Search for the cell housing the specified text and yield its (x, y) center coordinate. 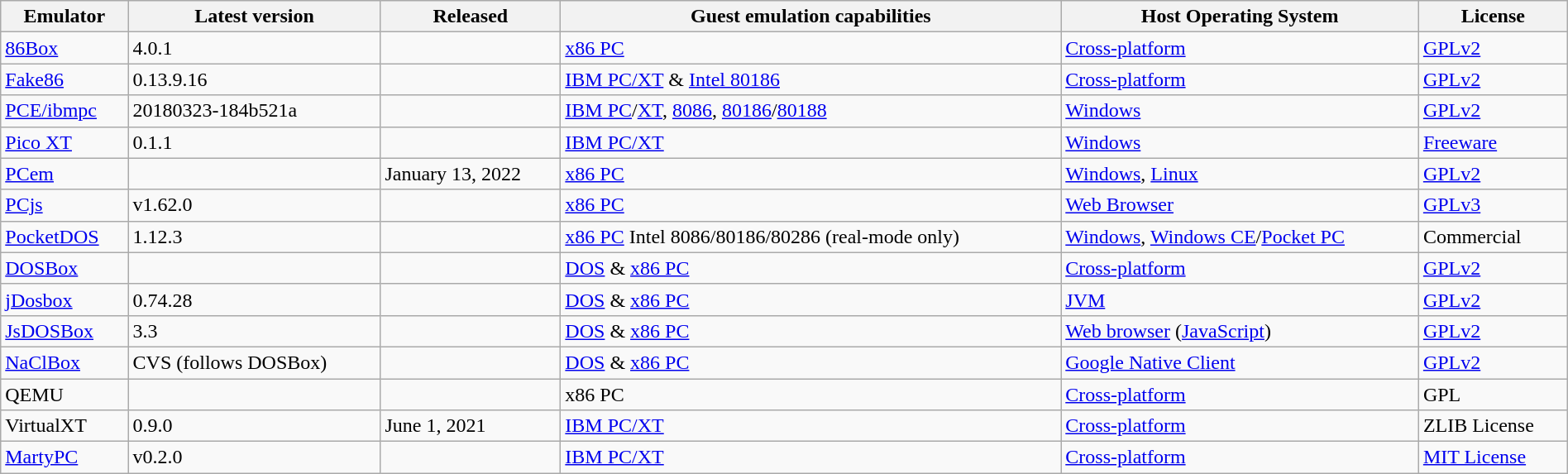
QEMU (65, 395)
v1.62.0 (255, 205)
GPL (1493, 395)
0.9.0 (255, 426)
June 1, 2021 (471, 426)
NaClBox (65, 362)
VirtualXT (65, 426)
Freeware (1493, 142)
PCjs (65, 205)
Google Native Client (1241, 362)
Windows, Windows CE/Pocket PC (1241, 237)
GPLv3 (1493, 205)
JVM (1241, 299)
Released (471, 17)
MIT License (1493, 457)
Web Browser (1241, 205)
Pico XT (65, 142)
Web browser (JavaScript) (1241, 331)
License (1493, 17)
January 13, 2022 (471, 174)
v0.2.0 (255, 457)
DOSBox (65, 268)
IBM PC/XT, 8086, 80186/80188 (810, 111)
1.12.3 (255, 237)
PCE/ibmpc (65, 111)
Commercial (1493, 237)
CVS (follows DOSBox) (255, 362)
0.13.9.16 (255, 79)
3.3 (255, 331)
x86 PC Intel 8086/80186/80286 (real-mode only) (810, 237)
0.74.28 (255, 299)
Latest version (255, 17)
Host Operating System (1241, 17)
jDosbox (65, 299)
PocketDOS (65, 237)
IBM PC/XT & Intel 80186 (810, 79)
Fake86 (65, 79)
Windows, Linux (1241, 174)
20180323-184b521a (255, 111)
ZLIB License (1493, 426)
PCem (65, 174)
86Box (65, 48)
4.0.1 (255, 48)
MartyPC (65, 457)
0.1.1 (255, 142)
JsDOSBox (65, 331)
Guest emulation capabilities (810, 17)
Emulator (65, 17)
